Determine the (x, y) coordinate at the center of the cell enclosing the given text.  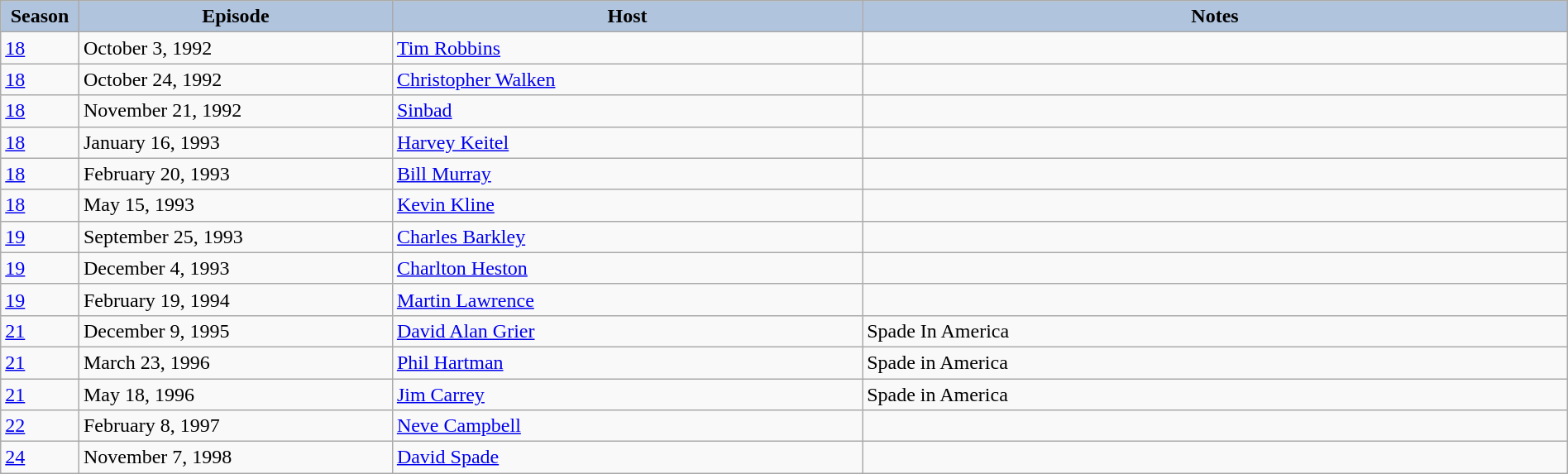
May 15, 1993 (235, 205)
Season (40, 17)
Notes (1216, 17)
October 24, 1992 (235, 79)
Bill Murray (627, 174)
Harvey Keitel (627, 142)
22 (40, 426)
February 8, 1997 (235, 426)
Neve Campbell (627, 426)
Episode (235, 17)
Christopher Walken (627, 79)
Martin Lawrence (627, 299)
February 20, 1993 (235, 174)
David Spade (627, 457)
David Alan Grier (627, 331)
Jim Carrey (627, 395)
December 4, 1993 (235, 268)
March 23, 1996 (235, 362)
Spade In America (1216, 331)
November 21, 1992 (235, 111)
Tim Robbins (627, 48)
September 25, 1993 (235, 237)
December 9, 1995 (235, 331)
May 18, 1996 (235, 395)
24 (40, 457)
Charles Barkley (627, 237)
Kevin Kline (627, 205)
November 7, 1998 (235, 457)
Sinbad (627, 111)
Phil Hartman (627, 362)
Host (627, 17)
January 16, 1993 (235, 142)
October 3, 1992 (235, 48)
February 19, 1994 (235, 299)
Charlton Heston (627, 268)
